Scan for the cell matching the given text and deliver its (X, Y) coordinate at center. 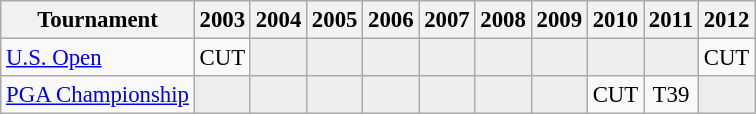
U.S. Open (98, 58)
2012 (726, 20)
2011 (672, 20)
2004 (278, 20)
Tournament (98, 20)
2005 (335, 20)
2009 (559, 20)
2008 (503, 20)
2007 (447, 20)
PGA Championship (98, 95)
2010 (615, 20)
2003 (222, 20)
2006 (391, 20)
T39 (672, 95)
